Search for the cell housing the specified text and yield its (X, Y) center coordinate. 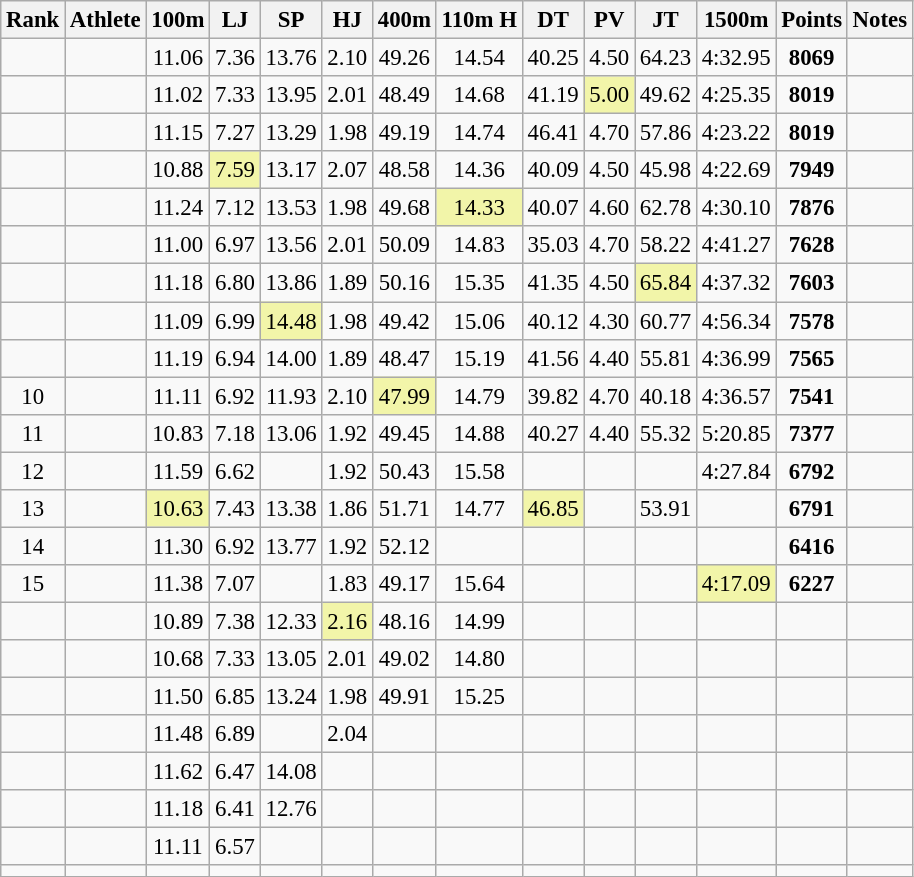
15.58 (479, 471)
6.85 (235, 697)
7.59 (235, 170)
40.09 (553, 170)
Notes (880, 20)
41.56 (553, 358)
48.47 (405, 358)
14.48 (291, 321)
40.07 (553, 208)
49.17 (405, 584)
46.41 (553, 133)
4:27.84 (736, 471)
4:32.95 (736, 58)
4:56.34 (736, 321)
10.83 (178, 433)
11.19 (178, 358)
12.76 (291, 809)
4:37.32 (736, 283)
4:17.09 (736, 584)
7.38 (235, 621)
1.83 (347, 584)
45.98 (665, 170)
14.36 (479, 170)
35.03 (553, 245)
55.81 (665, 358)
13.77 (291, 546)
53.91 (665, 509)
7.07 (235, 584)
400m (405, 20)
SP (291, 20)
4.30 (609, 321)
11.38 (178, 584)
49.26 (405, 58)
14.88 (479, 433)
4.60 (609, 208)
13.56 (291, 245)
1500m (736, 20)
13.29 (291, 133)
JT (665, 20)
39.82 (553, 396)
2.07 (347, 170)
4:25.35 (736, 95)
13.76 (291, 58)
2.16 (347, 621)
5:20.85 (736, 433)
15.25 (479, 697)
11.15 (178, 133)
1.86 (347, 509)
40.12 (553, 321)
47.99 (405, 396)
11.06 (178, 58)
13.86 (291, 283)
14.74 (479, 133)
7876 (812, 208)
7628 (812, 245)
55.32 (665, 433)
4:22.69 (736, 170)
7565 (812, 358)
48.16 (405, 621)
11 (33, 433)
6792 (812, 471)
41.19 (553, 95)
6.80 (235, 283)
11.59 (178, 471)
6.57 (235, 847)
Athlete (106, 20)
50.43 (405, 471)
6791 (812, 509)
49.19 (405, 133)
10.63 (178, 509)
15.06 (479, 321)
65.84 (665, 283)
40.27 (553, 433)
14 (33, 546)
7.18 (235, 433)
4:41.27 (736, 245)
14.80 (479, 659)
48.49 (405, 95)
6.97 (235, 245)
7603 (812, 283)
DT (553, 20)
60.77 (665, 321)
11.02 (178, 95)
6.41 (235, 809)
62.78 (665, 208)
11.93 (291, 396)
49.42 (405, 321)
49.68 (405, 208)
110m H (479, 20)
15.35 (479, 283)
4:36.99 (736, 358)
6.94 (235, 358)
7541 (812, 396)
15.64 (479, 584)
11.30 (178, 546)
10.88 (178, 170)
13.38 (291, 509)
7377 (812, 433)
49.91 (405, 697)
11.09 (178, 321)
12 (33, 471)
14.33 (479, 208)
14.00 (291, 358)
7.36 (235, 58)
6.62 (235, 471)
14.99 (479, 621)
15 (33, 584)
LJ (235, 20)
4:36.57 (736, 396)
49.62 (665, 95)
64.23 (665, 58)
HJ (347, 20)
13.17 (291, 170)
6.47 (235, 772)
4:23.22 (736, 133)
52.12 (405, 546)
2.04 (347, 734)
14.68 (479, 95)
PV (609, 20)
8069 (812, 58)
49.02 (405, 659)
12.33 (291, 621)
100m (178, 20)
46.85 (553, 509)
7949 (812, 170)
11.62 (178, 772)
58.22 (665, 245)
11.48 (178, 734)
13.24 (291, 697)
13.53 (291, 208)
13.95 (291, 95)
11.50 (178, 697)
13 (33, 509)
13.06 (291, 433)
11.24 (178, 208)
49.45 (405, 433)
6416 (812, 546)
Rank (33, 20)
14.08 (291, 772)
13.05 (291, 659)
14.79 (479, 396)
51.71 (405, 509)
7.27 (235, 133)
41.35 (553, 283)
11.00 (178, 245)
10.89 (178, 621)
4:30.10 (736, 208)
Points (812, 20)
7.43 (235, 509)
14.83 (479, 245)
6.89 (235, 734)
6.99 (235, 321)
10.68 (178, 659)
48.58 (405, 170)
5.00 (609, 95)
50.16 (405, 283)
7578 (812, 321)
57.86 (665, 133)
50.09 (405, 245)
10 (33, 396)
40.25 (553, 58)
40.18 (665, 396)
15.19 (479, 358)
14.54 (479, 58)
7.12 (235, 208)
6227 (812, 584)
14.77 (479, 509)
